Extract the [x, y] coordinate from the center of the cell holding the provided text.  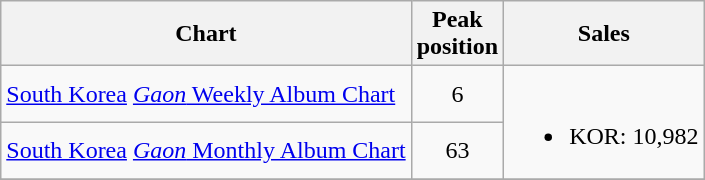
6 [457, 94]
63 [457, 150]
South Korea Gaon Monthly Album Chart [206, 150]
Peakposition [457, 34]
KOR: 10,982 [604, 122]
South Korea Gaon Weekly Album Chart [206, 94]
Sales [604, 34]
Chart [206, 34]
